For the text-containing cell, return its midpoint in [x, y] coordinate format. 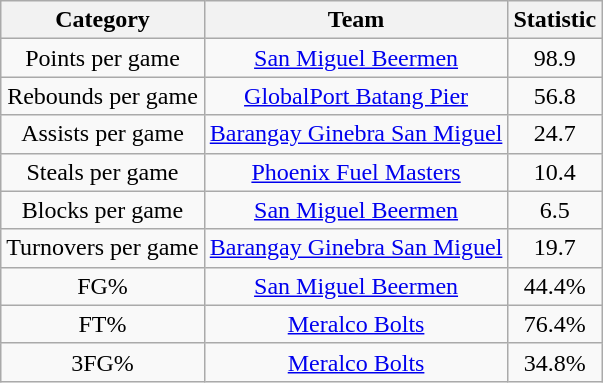
10.4 [555, 172]
24.7 [555, 134]
19.7 [555, 248]
GlobalPort Batang Pier [356, 96]
Steals per game [102, 172]
Phoenix Fuel Masters [356, 172]
34.8% [555, 362]
44.4% [555, 286]
98.9 [555, 58]
FG% [102, 286]
Statistic [555, 20]
76.4% [555, 324]
Team [356, 20]
56.8 [555, 96]
Blocks per game [102, 210]
Turnovers per game [102, 248]
3FG% [102, 362]
Assists per game [102, 134]
FT% [102, 324]
Points per game [102, 58]
Category [102, 20]
6.5 [555, 210]
Rebounds per game [102, 96]
